Search for the cell housing the specified text and yield its [x, y] center coordinate. 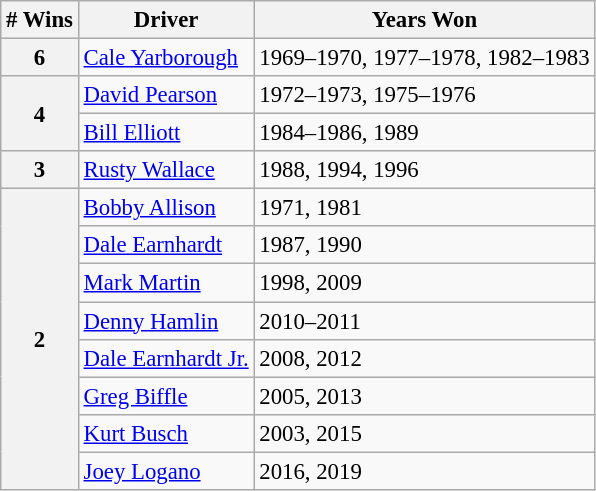
Rusty Wallace [166, 170]
Kurt Busch [166, 433]
6 [40, 58]
1988, 1994, 1996 [424, 170]
2010–2011 [424, 321]
Cale Yarborough [166, 58]
Denny Hamlin [166, 321]
Mark Martin [166, 283]
3 [40, 170]
Joey Logano [166, 471]
# Wins [40, 20]
Bill Elliott [166, 133]
Bobby Allison [166, 208]
1998, 2009 [424, 283]
2016, 2019 [424, 471]
2 [40, 340]
David Pearson [166, 95]
1971, 1981 [424, 208]
1984–1986, 1989 [424, 133]
Driver [166, 20]
Dale Earnhardt [166, 245]
1987, 1990 [424, 245]
1972–1973, 1975–1976 [424, 95]
4 [40, 114]
Years Won [424, 20]
Dale Earnhardt Jr. [166, 358]
2003, 2015 [424, 433]
2008, 2012 [424, 358]
1969–1970, 1977–1978, 1982–1983 [424, 58]
Greg Biffle [166, 396]
2005, 2013 [424, 396]
